Pinpoint the cell where the given text exists, returning its [X, Y] midpoint coordinate. 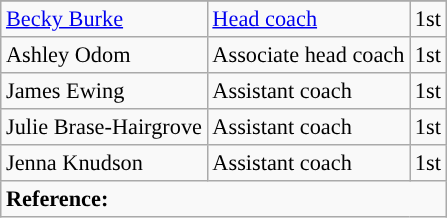
Becky Burke [104, 19]
Head coach [308, 19]
James Ewing [104, 90]
Associate head coach [308, 55]
Ashley Odom [104, 55]
Reference: [224, 198]
Julie Brase-Hairgrove [104, 126]
Jenna Knudson [104, 162]
